Locate the cell with the specified text and output its [x, y] center coordinate. 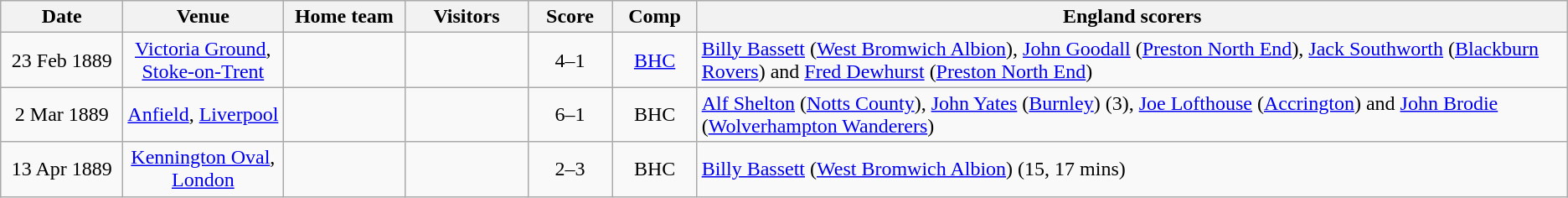
Billy Bassett (West Bromwich Albion) (15, 17 mins) [1132, 169]
England scorers [1132, 17]
Date [62, 17]
23 Feb 1889 [62, 60]
6–1 [570, 114]
Home team [344, 17]
Score [570, 17]
Victoria Ground, Stoke-on-Trent [203, 60]
2–3 [570, 169]
Venue [203, 17]
Alf Shelton (Notts County), John Yates (Burnley) (3), Joe Lofthouse (Accrington) and John Brodie (Wolverhampton Wanderers) [1132, 114]
Billy Bassett (West Bromwich Albion), John Goodall (Preston North End), Jack Southworth (Blackburn Rovers) and Fred Dewhurst (Preston North End) [1132, 60]
2 Mar 1889 [62, 114]
Comp [655, 17]
Visitors [467, 17]
4–1 [570, 60]
13 Apr 1889 [62, 169]
Anfield, Liverpool [203, 114]
Kennington Oval, London [203, 169]
